For the text-containing cell, return its midpoint in (x, y) coordinate format. 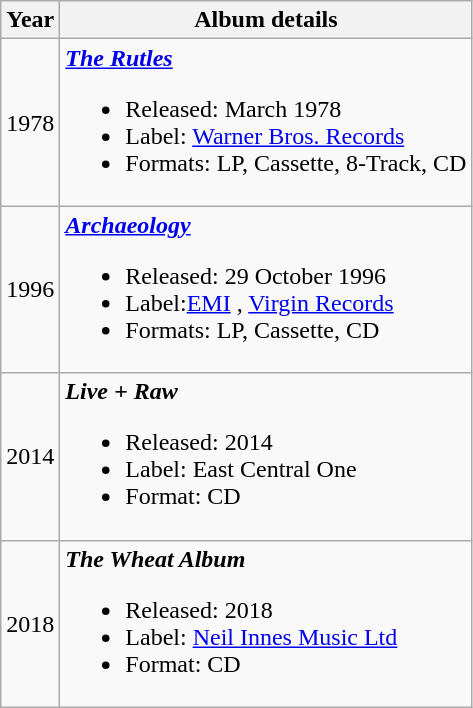
1996 (30, 290)
2018 (30, 624)
Album details (266, 20)
Live + RawReleased: 2014Label: East Central One Format: CD (266, 456)
1978 (30, 122)
Year (30, 20)
The Wheat AlbumReleased: 2018Label: Neil Innes Music LtdFormat: CD (266, 624)
The RutlesReleased: March 1978Label: Warner Bros. Records Formats: LP, Cassette, 8-Track, CD (266, 122)
2014 (30, 456)
ArchaeologyReleased: 29 October 1996Label:EMI , Virgin Records Formats: LP, Cassette, CD (266, 290)
